Determine the (x, y) coordinate at the center of the cell enclosing the given text.  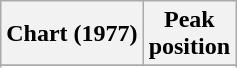
Peakposition (189, 34)
Chart (1977) (72, 34)
